Search for the cell housing the specified text and yield its (x, y) center coordinate. 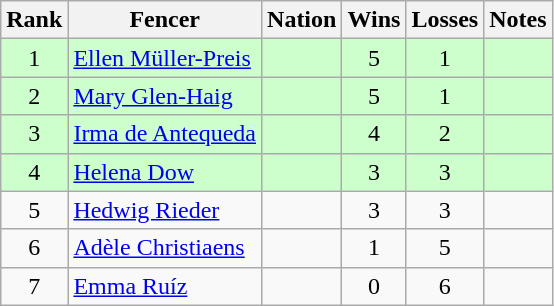
Helena Dow (165, 172)
Emma Ruíz (165, 286)
Losses (445, 20)
0 (374, 286)
Nation (302, 20)
Ellen Müller-Preis (165, 58)
Rank (34, 20)
Notes (518, 20)
Hedwig Rieder (165, 210)
Wins (374, 20)
Irma de Antequeda (165, 134)
Adèle Christiaens (165, 248)
Mary Glen-Haig (165, 96)
7 (34, 286)
Fencer (165, 20)
